For the text-containing cell, return its midpoint in [x, y] coordinate format. 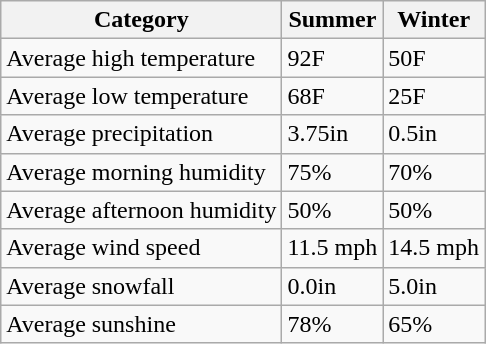
Average afternoon humidity [142, 210]
14.5 mph [434, 248]
Summer [332, 20]
70% [434, 172]
92F [332, 58]
68F [332, 96]
0.0in [332, 286]
50F [434, 58]
25F [434, 96]
0.5in [434, 134]
78% [332, 324]
3.75in [332, 134]
Winter [434, 20]
65% [434, 324]
5.0in [434, 286]
75% [332, 172]
Average sunshine [142, 324]
11.5 mph [332, 248]
Average precipitation [142, 134]
Average wind speed [142, 248]
Average high temperature [142, 58]
Category [142, 20]
Average low temperature [142, 96]
Average snowfall [142, 286]
Average morning humidity [142, 172]
